For the text-containing cell, return its midpoint in (x, y) coordinate format. 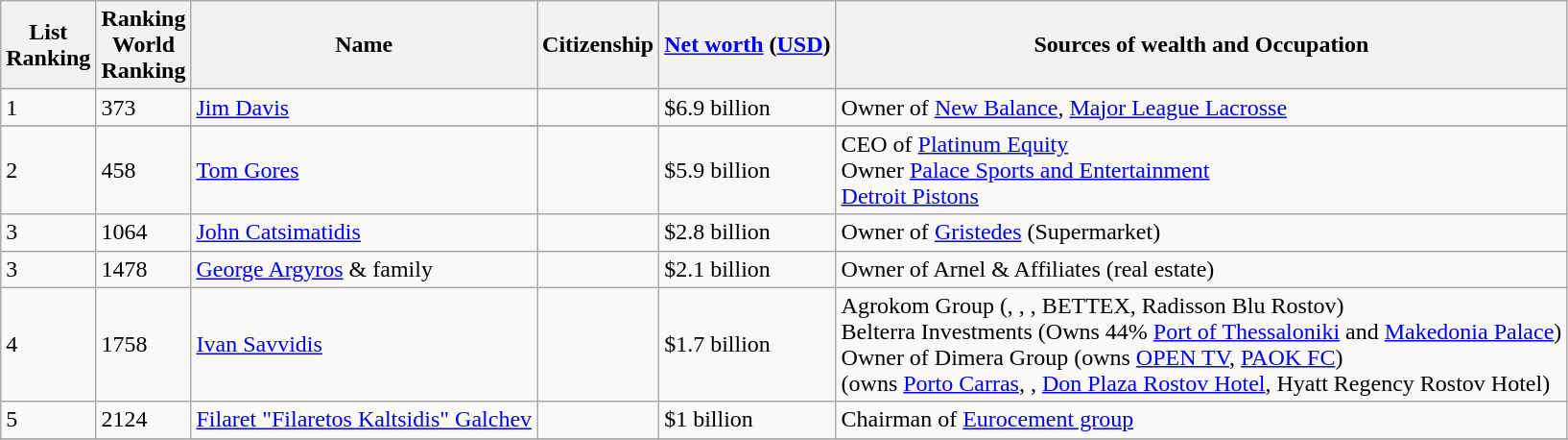
CEO of Platinum Equity Owner Palace Sports and Entertainment Detroit Pistons (1201, 170)
List Ranking (48, 45)
George Argyros & family (365, 269)
5 (48, 420)
$5.9 billion (748, 170)
1 (48, 108)
Ivan Savvidis (365, 344)
1758 (144, 344)
Net worth (USD) (748, 45)
Name (365, 45)
1064 (144, 232)
1478 (144, 269)
Filaret "Filaretos Kaltsidis" Galchev (365, 420)
373 (144, 108)
Ranking World Ranking (144, 45)
Sources of wealth and Occupation (1201, 45)
Owner of Arnel & Affiliates (real estate) (1201, 269)
2 (48, 170)
Chairman of Eurocement group (1201, 420)
$2.1 billion (748, 269)
Owner of Gristedes (Supermarket) (1201, 232)
458 (144, 170)
Tom Gores (365, 170)
$6.9 billion (748, 108)
$1.7 billion (748, 344)
2124 (144, 420)
$1 billion (748, 420)
Citizenship (599, 45)
Owner of New Balance, Major League Lacrosse (1201, 108)
4 (48, 344)
John Catsimatidis (365, 232)
Jim Davis (365, 108)
$2.8 billion (748, 232)
